Capture the cell that displays the provided text and extract its (X, Y) central coordinate. 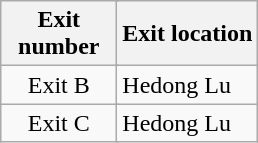
Exit B (59, 85)
Exit location (188, 34)
Exit number (59, 34)
Exit C (59, 123)
